Provide the [X, Y] coordinate of the cell's center where the given text is located.  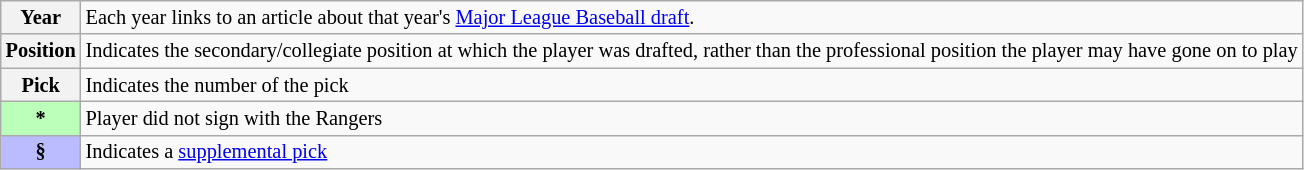
Player did not sign with the Rangers [692, 118]
Pick [41, 85]
Indicates the number of the pick [692, 85]
Year [41, 17]
§ [41, 152]
* [41, 118]
Indicates a supplemental pick [692, 152]
Each year links to an article about that year's Major League Baseball draft. [692, 17]
Position [41, 51]
